Search for the cell housing the specified text and yield its [x, y] center coordinate. 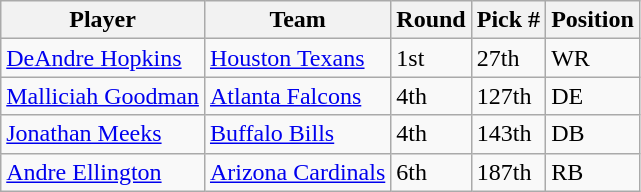
Houston Texans [297, 58]
WR [593, 58]
Position [593, 20]
Team [297, 20]
Jonathan Meeks [103, 134]
Andre Ellington [103, 172]
Pick # [508, 20]
143th [508, 134]
1st [431, 58]
Round [431, 20]
Buffalo Bills [297, 134]
127th [508, 96]
RB [593, 172]
27th [508, 58]
DE [593, 96]
DB [593, 134]
Atlanta Falcons [297, 96]
Malliciah Goodman [103, 96]
Arizona Cardinals [297, 172]
187th [508, 172]
6th [431, 172]
Player [103, 20]
DeAndre Hopkins [103, 58]
